Find where the given text appears and provide that cell's center as (X, Y) coordinate. 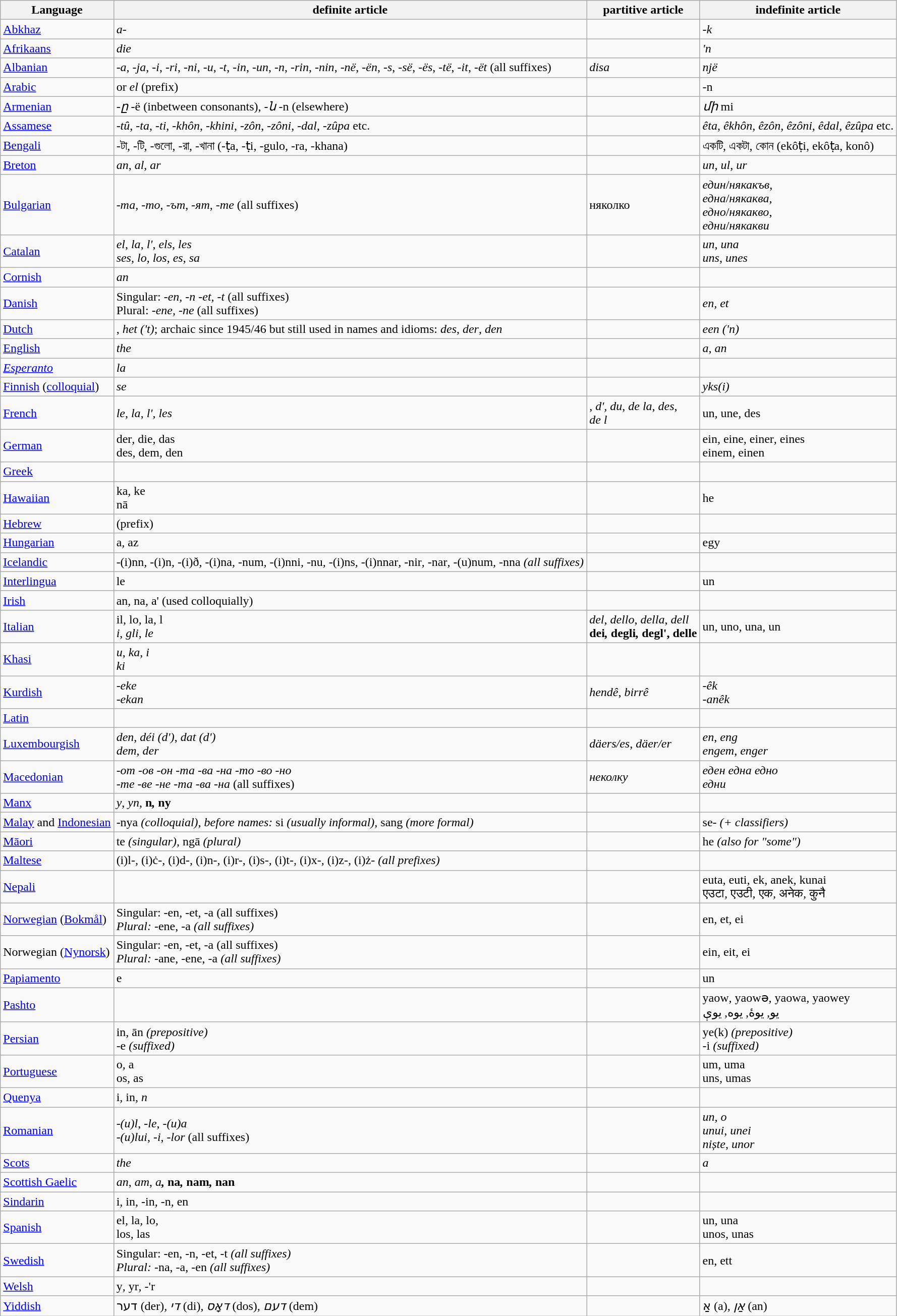
няколко (643, 205)
se (350, 387)
неколку (643, 777)
Sindarin (57, 1201)
partitive article (643, 10)
Catalan (57, 251)
-(u)l, -le, -(u)a-(u)lui, -i, -lor (all suffixes) (350, 1130)
an (350, 277)
Scots (57, 1163)
Bengali (57, 146)
Quenya (57, 1097)
e (350, 978)
Kurdish (57, 692)
Welsh (57, 1286)
a, az (350, 543)
Spanish (57, 1228)
a, an (798, 349)
Singular: -en, -n -et, -t (all suffixes)Plural: -ene, -ne (all suffixes) (350, 303)
an, na, a' (used colloquially) (350, 600)
el, la, lo, los, las (350, 1228)
Cornish (57, 277)
Romanian (57, 1130)
een ('n) (798, 329)
egy (798, 543)
Khasi (57, 659)
Scottish Gaelic (57, 1182)
Nepali (57, 887)
Portuguese (57, 1071)
Armenian (57, 106)
Manx (57, 803)
Afrikaans (57, 48)
an, al, ar (350, 165)
un, une, des (798, 413)
Singular: -en, -et, -a (all suffixes)Plural: -ene, -a (all suffixes) (350, 919)
një (798, 68)
(i)l-, (i)ċ-, (i)d-, (i)n-, (i)r-, (i)s-, (i)t-, (i)x-, (i)z-, (i)ż- (all prefixes) (350, 861)
êta, êkhôn, êzôn, êzôni, êdal, êzûpa etc. (798, 126)
Luxembourgish (57, 745)
Hebrew (57, 524)
un, una uns, unes (798, 251)
däers/es, däer/er (643, 745)
ye(k) (prepositive) -i (suffixed) (798, 1038)
definite article (350, 10)
Irish (57, 600)
Language (57, 10)
en, et, ei (798, 919)
den, déi (d'), dat (d') dem, der (350, 745)
Hawaiian (57, 497)
един/някакъв, една/някаква, едно/някакво, едни/някакви (798, 205)
-от -ов -он -та -ва -на -то -во -но -те -ве -не -та -ва -на (all suffixes) (350, 777)
একটি, একটা, কোন (ekôṭi, ekôṭa, konô) (798, 146)
Bulgarian (57, 205)
ein, eine, einer, eines einem, einen (798, 446)
Hungarian (57, 543)
-eke -ekan (350, 692)
Yiddish (57, 1306)
Māori (57, 841)
דער (der), די (di), דאָס (dos), דעם (dem) (350, 1306)
Dutch (57, 329)
-n (798, 87)
ein, eit, ei (798, 952)
Esperanto (57, 368)
-nya (colloquial), before names: si (usually informal), sang (more formal) (350, 822)
yks(i) (798, 387)
i, in, n (350, 1097)
մի mi (798, 106)
French (57, 413)
a (798, 1163)
yaow, yaowə, yaowa, yaowey يو, يوهٔ, يوه, يوې (798, 1005)
Macedonian (57, 777)
Icelandic (57, 562)
English (57, 349)
Danish (57, 303)
u, ka, i ki (350, 659)
le, la, l', les (350, 413)
en, ett (798, 1260)
der, die, das des, dem, den (350, 446)
Persian (57, 1038)
Abkhaz (57, 29)
in, ān (prepositive) -e (suffixed) (350, 1038)
Albanian (57, 68)
-k (798, 29)
del, dello, della, dell dei, degli, degl', delle (643, 626)
еден една едно едни (798, 777)
i, in, -in, -n, en (350, 1201)
un, ounui, uneiniște, unor (798, 1130)
un, uno, una, un (798, 626)
Singular: -en, -et, -a (all suffixes)Plural: -ane, -ene, -a (all suffixes) (350, 952)
y, yn, n, ny (350, 803)
-êk -anêk (798, 692)
Greek (57, 472)
he (798, 497)
se- (+ classifiers) (798, 822)
en, et (798, 303)
-টা, -টি, -গুলো, -রা, -খানা (-ṭa, -ṭi, -gulo, -ra, -khana) (350, 146)
indefinite article (798, 10)
Interlingua (57, 581)
Malay and Indonesian (57, 822)
Assamese (57, 126)
Norwegian (Nynorsk) (57, 952)
Finnish (colloquial) (57, 387)
'n (798, 48)
German (57, 446)
-ը -ë (inbetween consonants), -ն -n (elsewhere) (350, 106)
Arabic (57, 87)
אַ (a), אַן (an) (798, 1306)
disa (643, 68)
a- (350, 29)
el, la, l', els, lesses, lo, los, es, sa (350, 251)
, het ('t); archaic since 1945/46 but still used in names and idioms: des, der, den (350, 329)
o, a os, as (350, 1071)
or el (prefix) (350, 87)
-(i)nn, -(i)n, -(i)ð, -(i)na, -num, -(i)nni, -nu, -(i)ns, -(i)nnar, -nir, -nar, -(u)num, -nna (all suffixes) (350, 562)
en, eng engem, enger (798, 745)
il, lo, la, l i, gli, le (350, 626)
Maltese (57, 861)
ka, ke nā (350, 497)
he (also for "some") (798, 841)
um, uma uns, umas (798, 1071)
Papiamento (57, 978)
(prefix) (350, 524)
Norwegian (Bokmål) (57, 919)
euta, euti, ek, anek, kunaiएउटा, एउटी, एक, अनेक, कुनै (798, 887)
un, ul, ur (798, 165)
te (singular), ngā (plural) (350, 841)
an, am, a, na, nam, nan (350, 1182)
un, una unos, unas (798, 1228)
Swedish (57, 1260)
la (350, 368)
Latin (57, 718)
-tû, -ta, -ti, -khôn, -khini, -zôn, -zôni, -dal, -zûpa etc. (350, 126)
-a, -ja, -i, -ri, -ni, -u, -t, -in, -un, -n, -rin, -nin, -në, -ën, -s, -së, -ës, -të, -it, -ët (all suffixes) (350, 68)
Pashto (57, 1005)
le (350, 581)
Italian (57, 626)
y, yr, -'r (350, 1286)
, d', du, de la, des, de l (643, 413)
-та, -то, -ът, -ят, -те (all suffixes) (350, 205)
hendê, birrê (643, 692)
Breton (57, 165)
die (350, 48)
Singular: -en, -n, -et, -t (all suffixes)Plural: -na, -a, -en (all suffixes) (350, 1260)
